Output the (X, Y) coordinate of the center of the cell containing the given text.  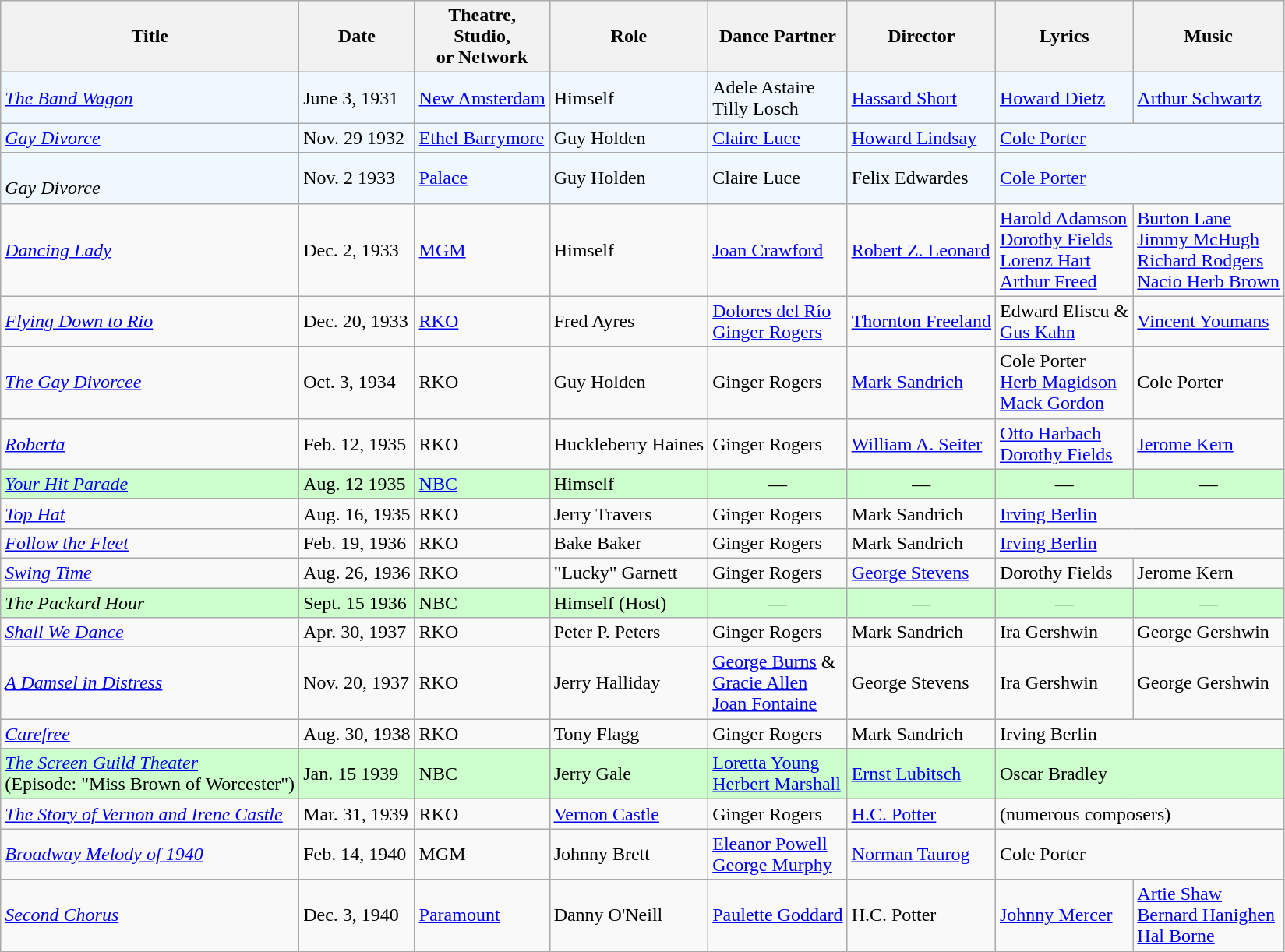
Oct. 3, 1934 (357, 383)
Arthur Schwartz (1209, 98)
Ethel Barrymore (482, 138)
The Gay Divorcee (150, 383)
Nov. 20, 1937 (357, 683)
Roberta (150, 444)
Robert Z. Leonard (921, 249)
Huckleberry Haines (629, 444)
Otto HarbachDorothy Fields (1064, 444)
Shall We Dance (150, 633)
Your Hit Parade (150, 484)
Director (921, 37)
Aug. 16, 1935 (357, 513)
Adele AstaireTilly Losch (778, 98)
Follow the Fleet (150, 543)
Broadway Melody of 1940 (150, 854)
"Lucky" Garnett (629, 573)
Jerry Travers (629, 513)
Lyrics (1064, 37)
Norman Taurog (921, 854)
The Packard Hour (150, 602)
Himself (Host) (629, 602)
George Burns &Gracie AllenJoan Fontaine (778, 683)
Apr. 30, 1937 (357, 633)
Aug. 26, 1936 (357, 573)
Jerry Halliday (629, 683)
Peter P. Peters (629, 633)
(numerous composers) (1139, 814)
Eleanor PowellGeorge Murphy (778, 854)
Music (1209, 37)
Role (629, 37)
Howard Lindsay (921, 138)
Sept. 15 1936 (357, 602)
Paramount (482, 915)
Paulette Goddard (778, 915)
Dolores del RíoGinger Rogers (778, 321)
Top Hat (150, 513)
Dec. 3, 1940 (357, 915)
Hassard Short (921, 98)
Vincent Youmans (1209, 321)
Danny O'Neill (629, 915)
Loretta YoungHerbert Marshall (778, 774)
June 3, 1931 (357, 98)
Dec. 20, 1933 (357, 321)
New Amsterdam (482, 98)
Oscar Bradley (1139, 774)
Johnny Mercer (1064, 915)
A Damsel in Distress (150, 683)
Palace (482, 178)
Fred Ayres (629, 321)
Carefree (150, 734)
Nov. 2 1933 (357, 178)
Ernst Lubitsch (921, 774)
Mar. 31, 1939 (357, 814)
Date (357, 37)
Edward Eliscu &Gus Kahn (1064, 321)
Burton LaneJimmy McHughRichard RodgersNacio Herb Brown (1209, 249)
The Story of Vernon and Irene Castle (150, 814)
Jerry Gale (629, 774)
Nov. 29 1932 (357, 138)
Flying Down to Rio (150, 321)
Dec. 2, 1933 (357, 249)
Thornton Freeland (921, 321)
Aug. 12 1935 (357, 484)
Cole PorterHerb MagidsonMack Gordon (1064, 383)
Swing Time (150, 573)
Jan. 15 1939 (357, 774)
Feb. 14, 1940 (357, 854)
Artie ShawBernard HanighenHal Borne (1209, 915)
Feb. 19, 1936 (357, 543)
Aug. 30, 1938 (357, 734)
Dancing Lady (150, 249)
William A. Seiter (921, 444)
Joan Crawford (778, 249)
Second Chorus (150, 915)
Dance Partner (778, 37)
Tony Flagg (629, 734)
The Screen Guild Theater(Episode: "Miss Brown of Worcester") (150, 774)
Felix Edwardes (921, 178)
Title (150, 37)
The Band Wagon (150, 98)
Bake Baker (629, 543)
Howard Dietz (1064, 98)
Feb. 12, 1935 (357, 444)
Johnny Brett (629, 854)
Dorothy Fields (1064, 573)
Harold AdamsonDorothy FieldsLorenz HartArthur Freed (1064, 249)
Vernon Castle (629, 814)
Theatre,Studio,or Network (482, 37)
